Detect which cell encompasses the target text, then output its [x, y] center coordinate. 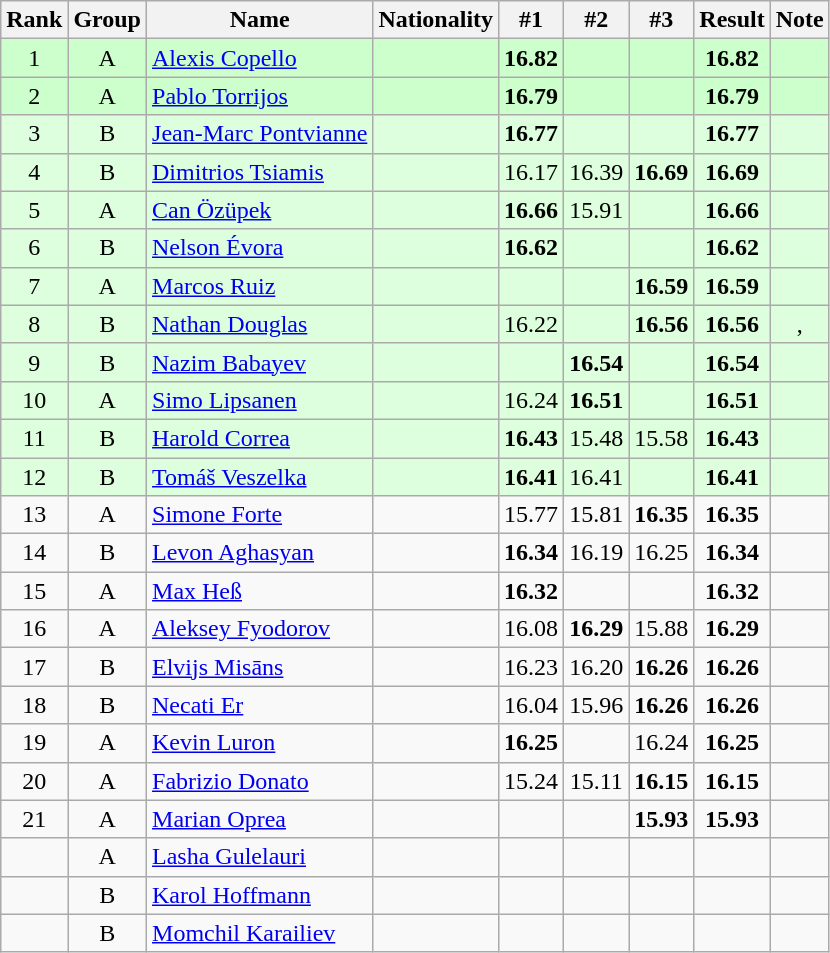
15.88 [662, 629]
Nazim Babayev [260, 362]
7 [34, 286]
14 [34, 553]
Momchil Karailiev [260, 933]
15 [34, 591]
6 [34, 248]
16.04 [532, 705]
15.77 [532, 515]
Can Özüpek [260, 210]
Lasha Gulelauri [260, 857]
Kevin Luron [260, 743]
Levon Aghasyan [260, 553]
15.91 [596, 210]
1 [34, 58]
9 [34, 362]
Rank [34, 20]
16.20 [596, 667]
15.48 [596, 438]
17 [34, 667]
#1 [532, 20]
18 [34, 705]
16 [34, 629]
11 [34, 438]
21 [34, 819]
Marcos Ruiz [260, 286]
5 [34, 210]
20 [34, 781]
Nationality [436, 20]
Name [260, 20]
Group [108, 20]
Tomáš Veszelka [260, 477]
15.96 [596, 705]
Pablo Torrijos [260, 96]
Dimitrios Tsiamis [260, 172]
16.23 [532, 667]
13 [34, 515]
Karol Hoffmann [260, 895]
16.17 [532, 172]
8 [34, 324]
16.19 [596, 553]
15.58 [662, 438]
4 [34, 172]
, [800, 324]
16.39 [596, 172]
Max Heß [260, 591]
3 [34, 134]
#3 [662, 20]
Aleksey Fyodorov [260, 629]
Nelson Évora [260, 248]
15.11 [596, 781]
Harold Correa [260, 438]
16.22 [532, 324]
Simo Lipsanen [260, 400]
Result [732, 20]
Elvijs Misāns [260, 667]
#2 [596, 20]
Fabrizio Donato [260, 781]
10 [34, 400]
Nathan Douglas [260, 324]
Necati Er [260, 705]
Marian Oprea [260, 819]
2 [34, 96]
15.24 [532, 781]
Simone Forte [260, 515]
19 [34, 743]
12 [34, 477]
16.08 [532, 629]
Jean-Marc Pontvianne [260, 134]
15.81 [596, 515]
Alexis Copello [260, 58]
Note [800, 20]
